From the cell containing the given text, extract its center point as [x, y] coordinate. 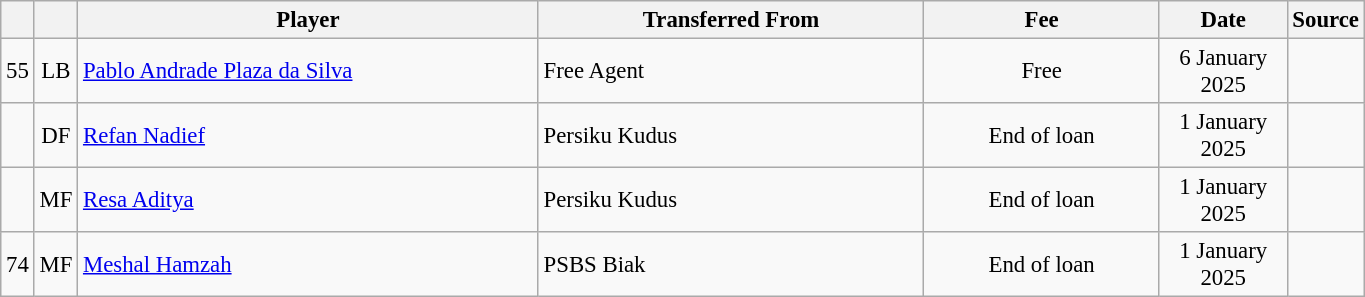
55 [18, 72]
Resa Aditya [308, 200]
Source [1326, 20]
Refan Nadief [308, 136]
Free [1042, 72]
6 January 2025 [1223, 72]
Date [1223, 20]
74 [18, 264]
Meshal Hamzah [308, 264]
Free Agent [731, 72]
DF [56, 136]
Pablo Andrade Plaza da Silva [308, 72]
Fee [1042, 20]
Transferred From [731, 20]
LB [56, 72]
Player [308, 20]
PSBS Biak [731, 264]
